Capture the cell that displays the provided text and extract its (X, Y) central coordinate. 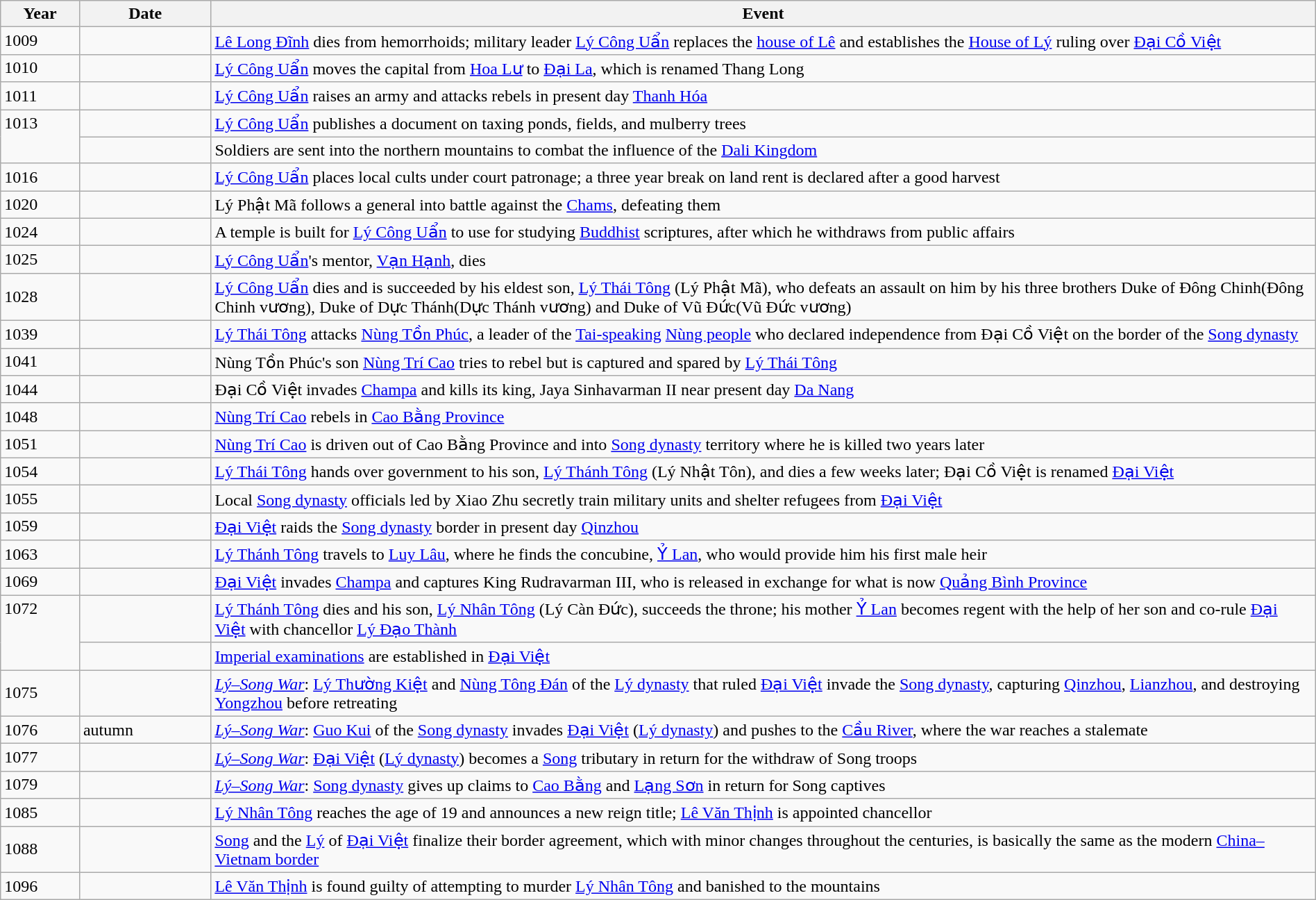
Lý Thánh Tông travels to Luy Lâu, where he finds the concubine, Ỷ Lan, who would provide him his first male heir (764, 554)
1096 (40, 886)
1063 (40, 554)
1075 (40, 693)
1044 (40, 390)
1055 (40, 499)
Lý–Song War: Guo Kui of the Song dynasty invades Đại Việt (Lý dynasty) and pushes to the Cầu River, where the war reaches a stalemate (764, 730)
Lý–Song War: Đại Việt (Lý dynasty) becomes a Song tributary in return for the withdraw of Song troops (764, 758)
autumn (144, 730)
Lý Công Uẩn places local cults under court patronage; a three year break on land rent is declared after a good harvest (764, 177)
Event (764, 14)
1059 (40, 526)
1077 (40, 758)
Lý Thái Tông hands over government to his son, Lý Thánh Tông (Lý Nhật Tôn), and dies a few weeks later; Đại Cồ Việt is renamed Đại Việt (764, 472)
Date (144, 14)
1072 (40, 633)
Lý Công Uẩn's mentor, Vạn Hạnh, dies (764, 260)
1028 (40, 297)
Local Song dynasty officials led by Xiao Zhu secretly train military units and shelter refugees from Đại Việt (764, 499)
1020 (40, 205)
Year (40, 14)
1079 (40, 785)
Soldiers are sent into the northern mountains to combat the influence of the Dali Kingdom (764, 150)
Lê Văn Thịnh is found guilty of attempting to murder Lý Nhân Tông and banished to the mountains (764, 886)
1041 (40, 362)
1039 (40, 334)
1010 (40, 68)
Lý Phật Mã follows a general into battle against the Chams, defeating them (764, 205)
Đại Cồ Việt invades Champa and kills its king, Jaya Sinhavarman II near present day Da Nang (764, 390)
Lý–Song War: Song dynasty gives up claims to Cao Bằng and Lạng Sơn in return for Song captives (764, 785)
A temple is built for Lý Công Uẩn to use for studying Buddhist scriptures, after which he withdraws from public affairs (764, 232)
Lý Công Uẩn publishes a document on taxing ponds, fields, and mulberry trees (764, 124)
1085 (40, 812)
1054 (40, 472)
1051 (40, 444)
1076 (40, 730)
1069 (40, 582)
1088 (40, 850)
Đại Việt raids the Song dynasty border in present day Qinzhou (764, 526)
Lê Long Đĩnh dies from hemorrhoids; military leader Lý Công Uẩn replaces the house of Lê and establishes the House of Lý ruling over Đại Cồ Việt (764, 41)
1013 (40, 137)
Imperial examinations are established in Đại Việt (764, 656)
1025 (40, 260)
1011 (40, 96)
Nùng Trí Cao is driven out of Cao Bằng Province and into Song dynasty territory where he is killed two years later (764, 444)
Nùng Tồn Phúc's son Nùng Trí Cao tries to rebel but is captured and spared by Lý Thái Tông (764, 362)
Đại Việt invades Champa and captures King Rudravarman III, who is released in exchange for what is now Quảng Bình Province (764, 582)
Lý Công Uẩn raises an army and attacks rebels in present day Thanh Hóa (764, 96)
Lý Công Uẩn moves the capital from Hoa Lư to Đại La, which is renamed Thang Long (764, 68)
1024 (40, 232)
1009 (40, 41)
Nùng Trí Cao rebels in Cao Bằng Province (764, 417)
1048 (40, 417)
1016 (40, 177)
Lý Nhân Tông reaches the age of 19 and announces a new reign title; Lê Văn Thịnh is appointed chancellor (764, 812)
